Output the (X, Y) coordinate of the center of the cell containing the given text.  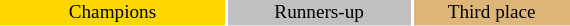
Third place (492, 13)
Champions (112, 13)
Runners-up (319, 13)
